Output the [x, y] coordinate of the center of the cell containing the given text.  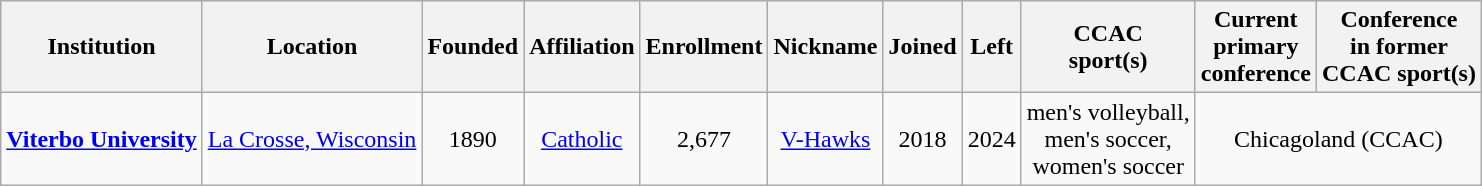
Chicagoland (CCAC) [1338, 139]
Affiliation [582, 47]
2024 [992, 139]
Catholic [582, 139]
Left [992, 47]
men's volleyball,men's soccer,women's soccer [1108, 139]
V-Hawks [826, 139]
2018 [922, 139]
Currentprimaryconference [1256, 47]
Nickname [826, 47]
1890 [473, 139]
Conferencein formerCCAC sport(s) [1398, 47]
Institution [102, 47]
Founded [473, 47]
Joined [922, 47]
Viterbo University [102, 139]
La Crosse, Wisconsin [312, 139]
CCACsport(s) [1108, 47]
Enrollment [704, 47]
2,677 [704, 139]
Location [312, 47]
